Scan for the cell matching the given text and deliver its [x, y] coordinate at center. 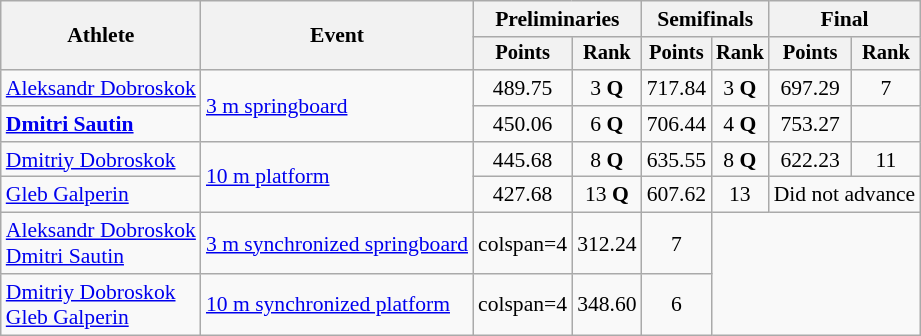
4 Q [740, 124]
Preliminaries [558, 19]
6 [676, 304]
Aleksandr DobroskokDmitri Sautin [101, 244]
3 m springboard [337, 106]
10 m platform [337, 178]
3 m synchronized springboard [337, 244]
717.84 [676, 88]
348.60 [606, 304]
13 [740, 195]
312.24 [606, 244]
Dmitriy Dobroskok [101, 160]
445.68 [522, 160]
Dmitri Sautin [101, 124]
Dmitriy DobroskokGleb Galperin [101, 304]
450.06 [522, 124]
635.55 [676, 160]
Gleb Galperin [101, 195]
Aleksandr Dobroskok [101, 88]
Event [337, 36]
489.75 [522, 88]
607.62 [676, 195]
Final [845, 19]
Semifinals [706, 19]
11 [886, 160]
706.44 [676, 124]
Athlete [101, 36]
10 m synchronized platform [337, 304]
Did not advance [845, 195]
622.23 [810, 160]
753.27 [810, 124]
6 Q [606, 124]
697.29 [810, 88]
427.68 [522, 195]
13 Q [606, 195]
